Return (x, y) of the center of cell containing provided text 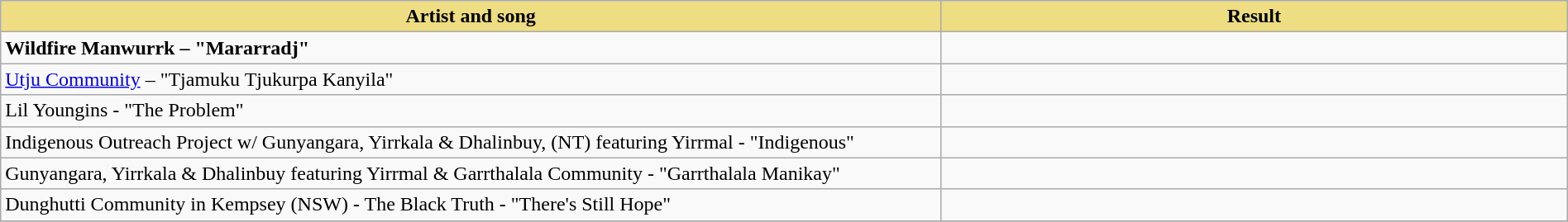
Indigenous Outreach Project w/ Gunyangara, Yirrkala & Dhalinbuy, (NT) featuring Yirrmal - "Indigenous" (471, 142)
Result (1254, 17)
Dunghutti Community in Kempsey (NSW) - The Black Truth - "There's Still Hope" (471, 205)
Artist and song (471, 17)
Utju Community – "Tjamuku Tjukurpa Kanyila" (471, 79)
Wildfire Manwurrk – "Mararradj" (471, 48)
Gunyangara, Yirrkala & Dhalinbuy featuring Yirrmal & Garrthalala Community - "Garrthalala Manikay" (471, 173)
Lil Youngins - "The Problem" (471, 111)
